Locate the cell with the specified text and output its [x, y] center coordinate. 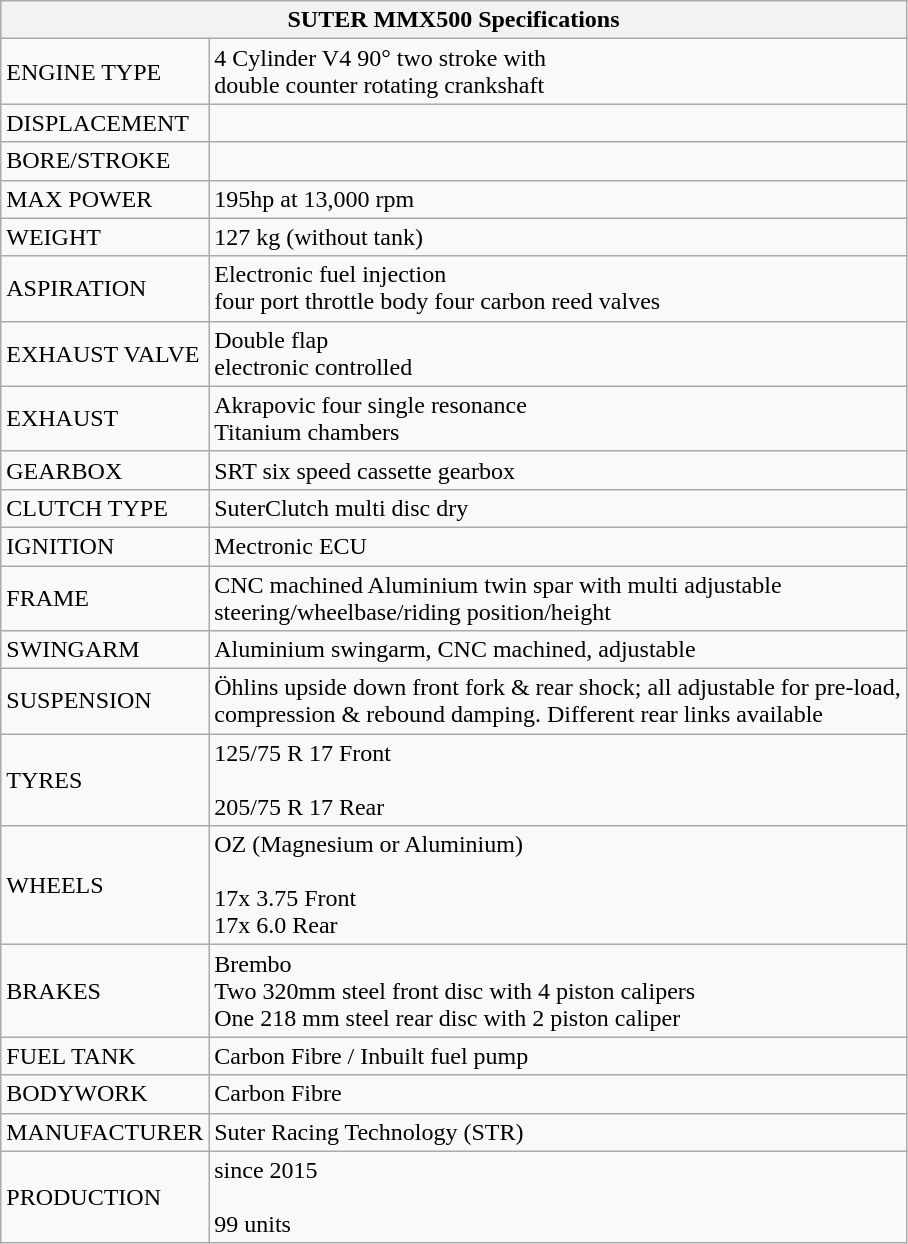
SWINGARM [105, 650]
Carbon Fibre [558, 1094]
FUEL TANK [105, 1056]
Aluminium swingarm, CNC machined, adjustable [558, 650]
MANUFACTURER [105, 1132]
SRT six speed cassette gearbox [558, 470]
Double flapelectronic controlled [558, 354]
since 201599 units [558, 1197]
FRAME [105, 598]
EXHAUST [105, 418]
BORE/STROKE [105, 161]
195hp at 13,000 rpm [558, 199]
TYRES [105, 780]
DISPLACEMENT [105, 123]
Öhlins upside down front fork & rear shock; all adjustable for pre-load,compression & rebound damping. Different rear links available [558, 702]
SUTER MMX500 Specifications [454, 20]
BRAKES [105, 991]
4 Cylinder V4 90° two stroke withdouble counter rotating crankshaft [558, 72]
Mectronic ECU [558, 546]
ENGINE TYPE [105, 72]
BremboTwo 320mm steel front disc with 4 piston calipers One 218 mm steel rear disc with 2 piston caliper [558, 991]
OZ (Magnesium or Aluminium)17x 3.75 Front 17x 6.0 Rear [558, 886]
MAX POWER [105, 199]
125/75 R 17 Front205/75 R 17 Rear [558, 780]
BODYWORK [105, 1094]
WHEELS [105, 886]
ASPIRATION [105, 288]
CLUTCH TYPE [105, 508]
IGNITION [105, 546]
EXHAUST VALVE [105, 354]
SuterClutch multi disc dry [558, 508]
CNC machined Aluminium twin spar with multi adjustablesteering/wheelbase/riding position/height [558, 598]
SUSPENSION [105, 702]
Carbon Fibre / Inbuilt fuel pump [558, 1056]
GEARBOX [105, 470]
Suter Racing Technology (STR) [558, 1132]
PRODUCTION [105, 1197]
Akrapovic four single resonanceTitanium chambers [558, 418]
127 kg (without tank) [558, 237]
WEIGHT [105, 237]
Electronic fuel injectionfour port throttle body four carbon reed valves [558, 288]
